Detect which cell encompasses the target text, then output its (X, Y) center coordinate. 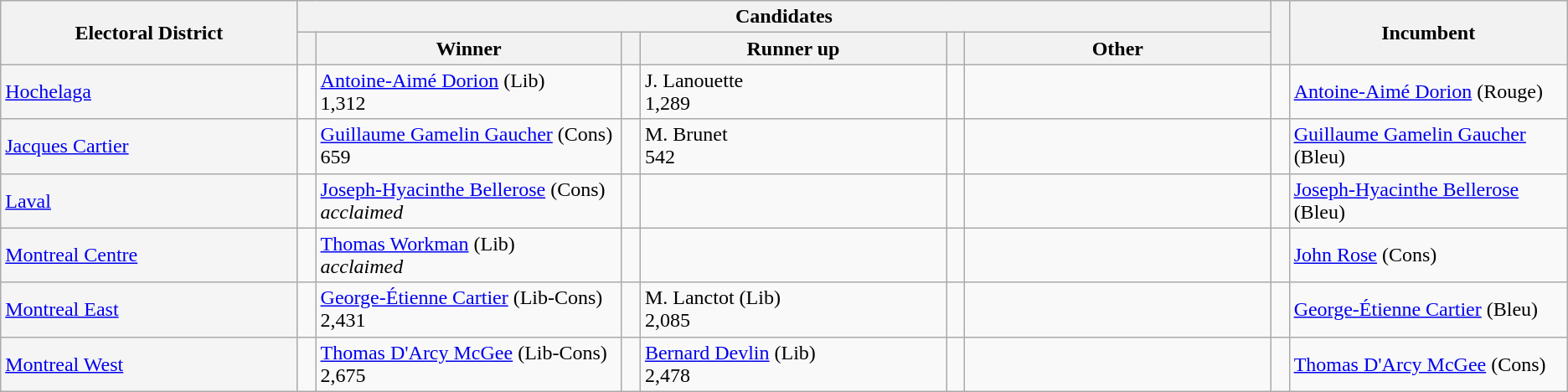
Antoine-Aimé Dorion (Lib) 1,312 (469, 92)
M. Lanctot (Lib) 2,085 (792, 310)
Incumbent (1428, 33)
Winner (469, 49)
Guillaume Gamelin Gaucher (Cons) 659 (469, 146)
Montreal West (149, 364)
George-Étienne Cartier (Bleu) (1428, 310)
Thomas Workman (Lib) acclaimed (469, 255)
J. Lanouette 1,289 (792, 92)
Guillaume Gamelin Gaucher (Bleu) (1428, 146)
Runner up (792, 49)
Antoine-Aimé Dorion (Rouge) (1428, 92)
Montreal East (149, 310)
Candidates (784, 17)
Electoral District (149, 33)
Montreal Centre (149, 255)
Bernard Devlin (Lib) 2,478 (792, 364)
Joseph-Hyacinthe Bellerose (Cons) acclaimed (469, 201)
Laval (149, 201)
Jacques Cartier (149, 146)
Other (1117, 49)
John Rose (Cons) (1428, 255)
Joseph-Hyacinthe Bellerose (Bleu) (1428, 201)
George-Étienne Cartier (Lib-Cons) 2,431 (469, 310)
Thomas D'Arcy McGee (Cons) (1428, 364)
Hochelaga (149, 92)
M. Brunet 542 (792, 146)
Thomas D'Arcy McGee (Lib-Cons) 2,675 (469, 364)
